Return the [X, Y] coordinate for the center point of the cell that contains the specified text.  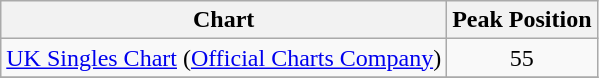
UK Singles Chart (Official Charts Company) [224, 58]
Peak Position [522, 20]
Chart [224, 20]
55 [522, 58]
